Find where the given text appears and provide that cell's center as (X, Y) coordinate. 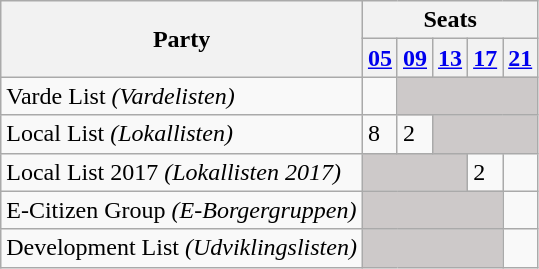
13 (450, 58)
05 (380, 58)
21 (520, 58)
E-Citizen Group (E-Borgergruppen) (182, 210)
Seats (450, 20)
09 (414, 58)
Local List (Lokallisten) (182, 134)
Party (182, 39)
Varde List (Vardelisten) (182, 96)
Local List 2017 (Lokallisten 2017) (182, 172)
17 (486, 58)
8 (380, 134)
Development List (Udviklingslisten) (182, 248)
